Return [x, y] of the center of cell containing provided text 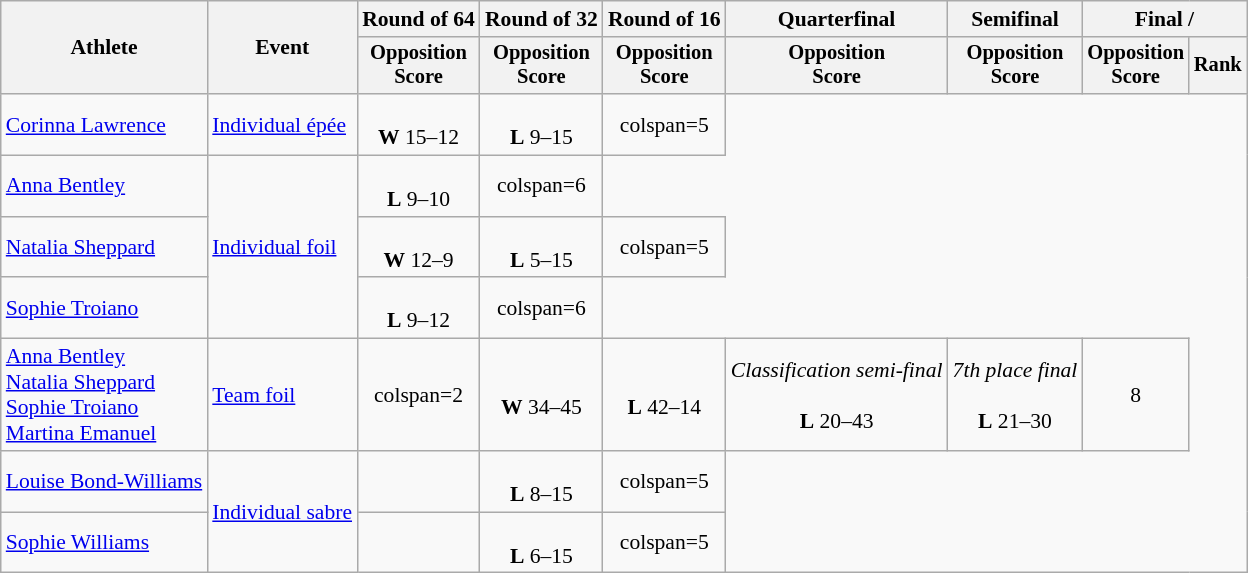
Final / [1164, 19]
Sophie Troiano [104, 308]
L 6–15 [542, 542]
L 9–10 [418, 186]
Event [282, 48]
L 8–15 [542, 482]
Corinna Lawrence [104, 124]
Louise Bond-Williams [104, 482]
L 9–12 [418, 308]
Rank [1218, 66]
Anna Bentley [104, 186]
W 15–12 [418, 124]
L 5–15 [542, 248]
W 12–9 [418, 248]
Athlete [104, 48]
Team foil [282, 395]
L 42–14 [664, 395]
Round of 16 [664, 19]
Round of 64 [418, 19]
8 [1136, 395]
L 9–15 [542, 124]
Individual foil [282, 248]
Quarterfinal [837, 19]
Semifinal [1016, 19]
Round of 32 [542, 19]
W 34–45 [542, 395]
Natalia Sheppard [104, 248]
colspan=2 [418, 395]
Anna Bentley Natalia Sheppard Sophie TroianoMartina Emanuel [104, 395]
Individual épée [282, 124]
Individual sabre [282, 512]
Classification semi-finalL 20–43 [837, 395]
Sophie Williams [104, 542]
7th place finalL 21–30 [1016, 395]
